Locate the cell with the specified text and output its (x, y) center coordinate. 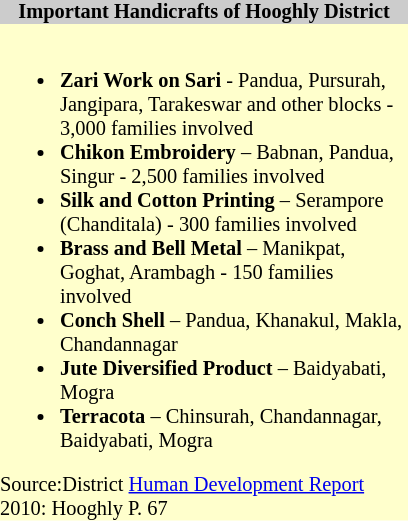
Important Handicrafts of Hooghly District (204, 12)
